Pinpoint the cell where the given text exists, returning its [X, Y] midpoint coordinate. 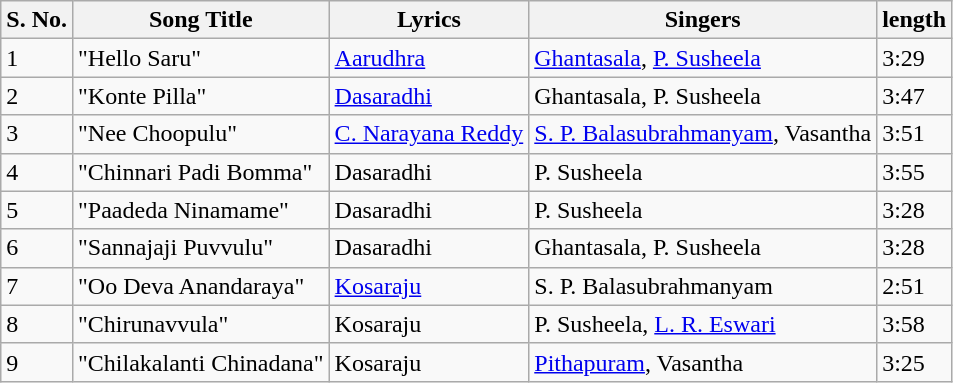
"Oo Deva Anandaraya" [200, 286]
Lyrics [429, 20]
C. Narayana Reddy [429, 134]
"Paadeda Ninamame" [200, 210]
Singers [703, 20]
Aarudhra [429, 58]
"Chilakalanti Chinadana" [200, 362]
3:25 [914, 362]
S. P. Balasubrahmanyam [703, 286]
"Hello Saru" [200, 58]
5 [37, 210]
3:47 [914, 96]
2:51 [914, 286]
3:29 [914, 58]
S. P. Balasubrahmanyam, Vasantha [703, 134]
9 [37, 362]
3 [37, 134]
length [914, 20]
3:51 [914, 134]
7 [37, 286]
P. Susheela, L. R. Eswari [703, 324]
6 [37, 248]
Pithapuram, Vasantha [703, 362]
"Sannajaji Puvvulu" [200, 248]
"Nee Choopulu" [200, 134]
1 [37, 58]
"Chirunavvula" [200, 324]
"Chinnari Padi Bomma" [200, 172]
3:58 [914, 324]
8 [37, 324]
Song Title [200, 20]
3:55 [914, 172]
2 [37, 96]
4 [37, 172]
"Konte Pilla" [200, 96]
S. No. [37, 20]
